For the text-containing cell, return its midpoint in [X, Y] coordinate format. 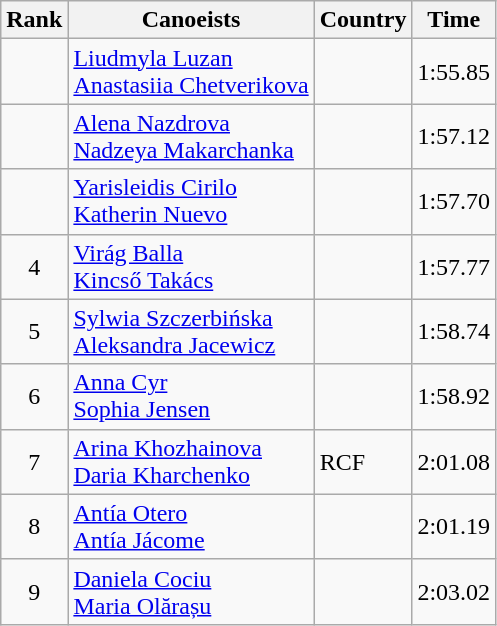
Alena NazdrovaNadzeya Makarchanka [191, 136]
2:01.19 [454, 526]
7 [34, 462]
Country [363, 20]
Anna CyrSophia Jensen [191, 396]
5 [34, 332]
Virág BallaKincső Takács [191, 266]
RCF [363, 462]
Liudmyla LuzanAnastasiia Chetverikova [191, 72]
Yarisleidis CiriloKatherin Nuevo [191, 202]
2:03.02 [454, 592]
Canoeists [191, 20]
Daniela CociuMaria Olărașu [191, 592]
4 [34, 266]
Rank [34, 20]
1:55.85 [454, 72]
2:01.08 [454, 462]
1:58.74 [454, 332]
9 [34, 592]
1:57.77 [454, 266]
1:57.12 [454, 136]
1:57.70 [454, 202]
Antía OteroAntía Jácome [191, 526]
1:58.92 [454, 396]
Sylwia SzczerbińskaAleksandra Jacewicz [191, 332]
6 [34, 396]
8 [34, 526]
Arina KhozhainovaDaria Kharchenko [191, 462]
Time [454, 20]
